Output the (X, Y) coordinate of the center of the cell containing the given text.  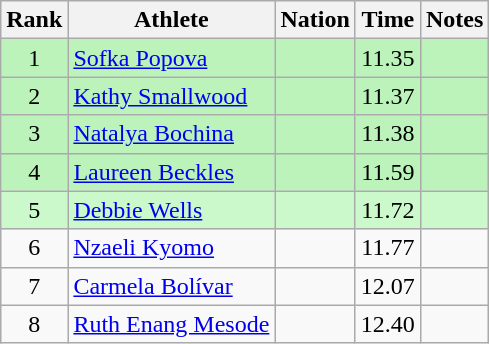
Laureen Beckles (172, 172)
11.35 (388, 58)
Nzaeli Kyomo (172, 248)
1 (34, 58)
3 (34, 134)
12.07 (388, 286)
Carmela Bolívar (172, 286)
Time (388, 20)
Natalya Bochina (172, 134)
11.38 (388, 134)
Nation (315, 20)
Kathy Smallwood (172, 96)
2 (34, 96)
8 (34, 324)
Sofka Popova (172, 58)
11.77 (388, 248)
Debbie Wells (172, 210)
7 (34, 286)
Rank (34, 20)
Ruth Enang Mesode (172, 324)
11.59 (388, 172)
Athlete (172, 20)
12.40 (388, 324)
5 (34, 210)
11.37 (388, 96)
6 (34, 248)
Notes (454, 20)
4 (34, 172)
11.72 (388, 210)
